Pinpoint the cell where the given text exists, returning its (X, Y) midpoint coordinate. 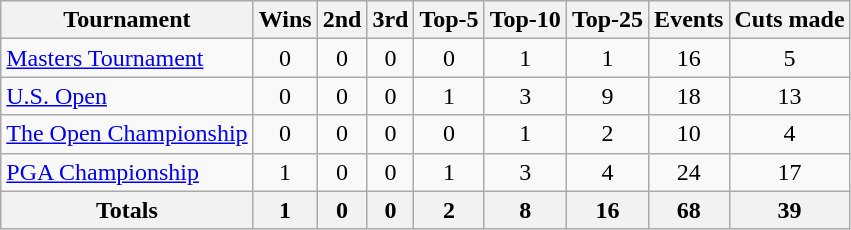
Totals (127, 210)
U.S. Open (127, 96)
39 (790, 210)
Masters Tournament (127, 58)
5 (790, 58)
3rd (390, 20)
Events (689, 20)
24 (689, 172)
The Open Championship (127, 134)
18 (689, 96)
2nd (342, 20)
10 (689, 134)
PGA Championship (127, 172)
13 (790, 96)
8 (525, 210)
Top-5 (449, 20)
Wins (285, 20)
Top-25 (607, 20)
Tournament (127, 20)
Top-10 (525, 20)
17 (790, 172)
9 (607, 96)
68 (689, 210)
Cuts made (790, 20)
